Output the (x, y) coordinate of the center of the cell containing the given text.  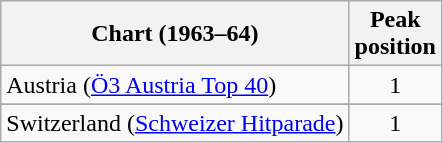
Switzerland (Schweizer Hitparade) (175, 123)
Austria (Ö3 Austria Top 40) (175, 85)
Peakposition (395, 34)
Chart (1963–64) (175, 34)
